Extract the [x, y] coordinate from the center of the cell holding the provided text.  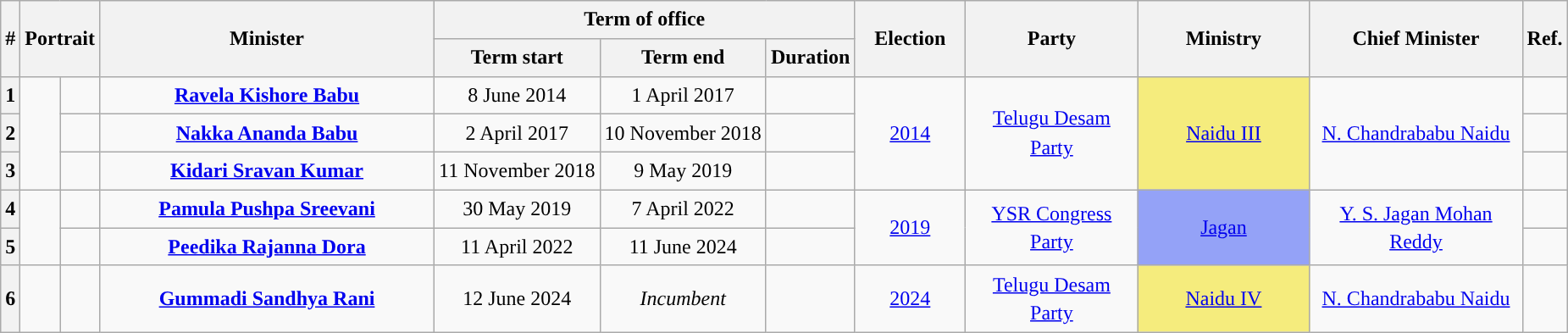
Incumbent [683, 298]
Party [1052, 39]
Ref. [1545, 39]
11 June 2024 [683, 247]
Term of office [645, 20]
Ministry [1223, 39]
Election [910, 39]
Duration [810, 58]
4 [10, 208]
30 May 2019 [517, 208]
Nakka Ananda Babu [266, 134]
# [10, 39]
2 April 2017 [517, 134]
1 [10, 95]
2024 [910, 298]
1 April 2017 [683, 95]
Chief Minister [1416, 39]
Jagan [1223, 227]
YSR Congress Party [1052, 227]
Y. S. Jagan Mohan Reddy [1416, 227]
Portrait [60, 39]
Ravela Kishore Babu [266, 95]
6 [10, 298]
Term end [683, 58]
2014 [910, 133]
12 June 2024 [517, 298]
Gummadi Sandhya Rani [266, 298]
Naidu III [1223, 133]
Pamula Pushpa Sreevani [266, 208]
2 [10, 134]
Kidari Sravan Kumar [266, 171]
10 November 2018 [683, 134]
Minister [266, 39]
Term start [517, 58]
Naidu IV [1223, 298]
Peedika Rajanna Dora [266, 247]
5 [10, 247]
2019 [910, 227]
7 April 2022 [683, 208]
9 May 2019 [683, 171]
11 November 2018 [517, 171]
8 June 2014 [517, 95]
3 [10, 171]
11 April 2022 [517, 247]
